Return the (x, y) coordinate for the center point of the cell that contains the specified text.  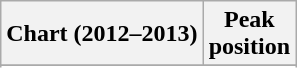
Chart (2012–2013) (102, 34)
Peakposition (249, 34)
